Capture the cell that displays the provided text and extract its (x, y) central coordinate. 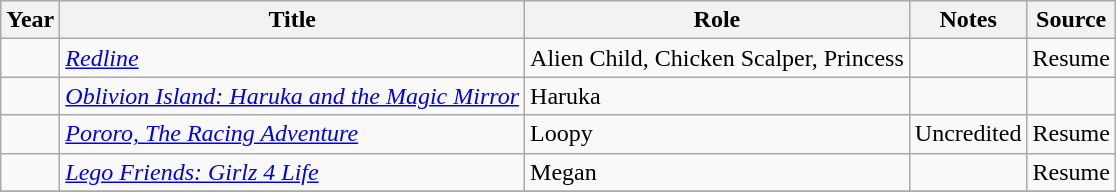
Oblivion Island: Haruka and the Magic Mirror (292, 96)
Alien Child, Chicken Scalper, Princess (718, 58)
Lego Friends: Girlz 4 Life (292, 172)
Title (292, 20)
Redline (292, 58)
Year (30, 20)
Role (718, 20)
Megan (718, 172)
Loopy (718, 134)
Uncredited (968, 134)
Pororo, The Racing Adventure (292, 134)
Haruka (718, 96)
Source (1071, 20)
Notes (968, 20)
